Detect which cell encompasses the target text, then output its (X, Y) center coordinate. 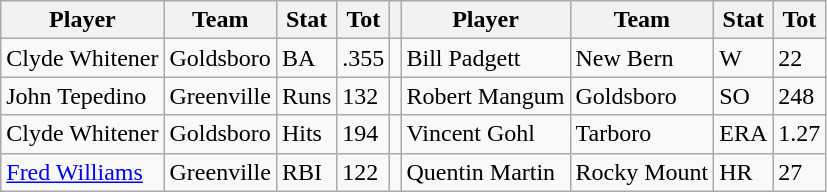
27 (800, 172)
Rocky Mount (642, 172)
Quentin Martin (486, 172)
Tarboro (642, 134)
Robert Mangum (486, 96)
.355 (364, 58)
1.27 (800, 134)
RBI (306, 172)
Hits (306, 134)
SO (744, 96)
ERA (744, 134)
194 (364, 134)
HR (744, 172)
BA (306, 58)
Bill Padgett (486, 58)
22 (800, 58)
248 (800, 96)
New Bern (642, 58)
John Tepedino (82, 96)
W (744, 58)
Vincent Gohl (486, 134)
132 (364, 96)
122 (364, 172)
Runs (306, 96)
Fred Williams (82, 172)
